Capture the cell that displays the provided text and extract its (x, y) central coordinate. 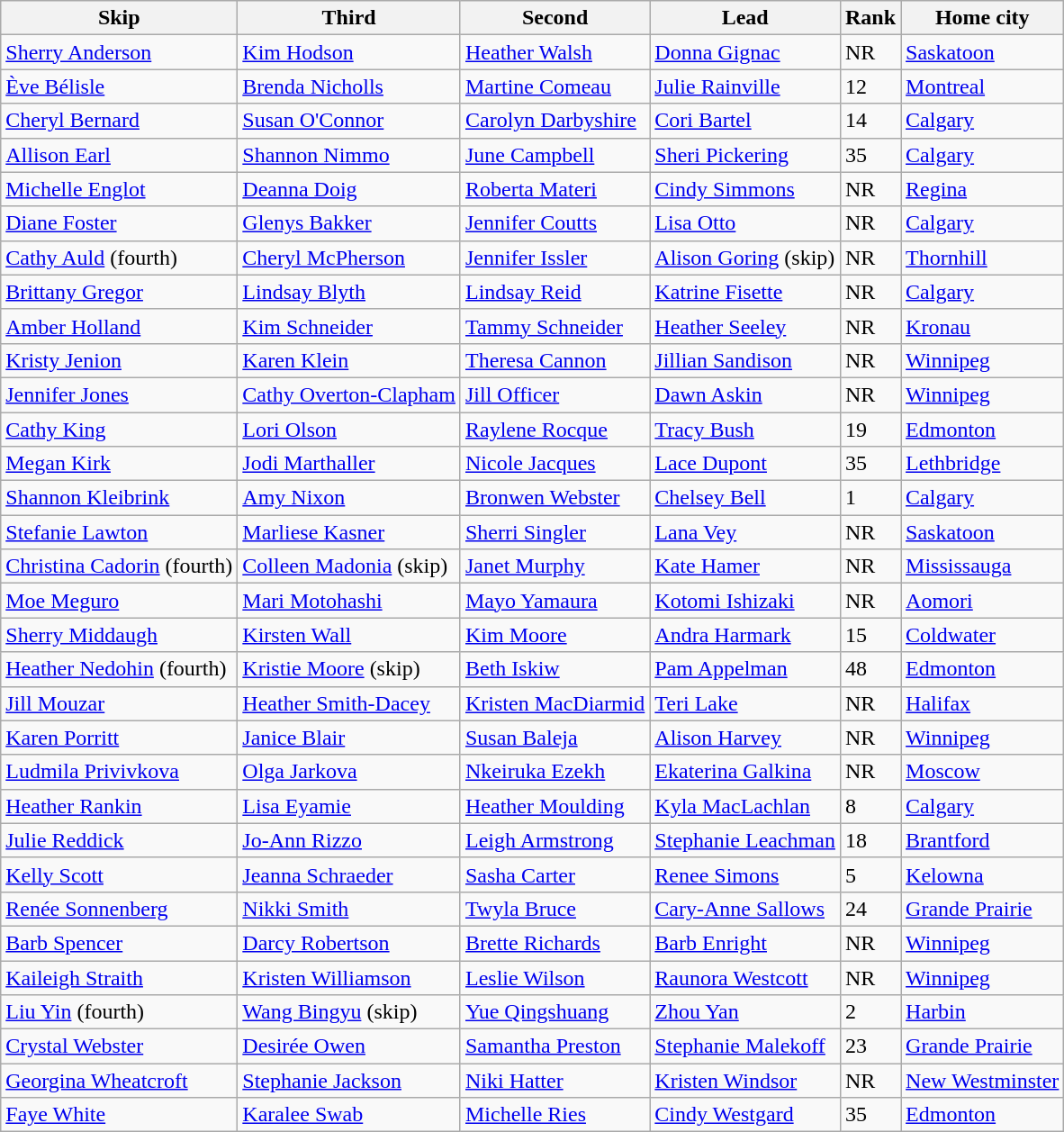
19 (870, 430)
5 (870, 874)
Roberta Materi (555, 189)
Ève Bélisle (119, 86)
Lace Dupont (745, 464)
Aomori (983, 601)
Jeanna Schraeder (349, 874)
Lindsay Blyth (349, 292)
Cindy Westgard (745, 1115)
Dawn Askin (745, 394)
Megan Kirk (119, 464)
Jillian Sandison (745, 360)
Brette Richards (555, 943)
Donna Gignac (745, 52)
Kelowna (983, 874)
Home city (983, 18)
Kristen Williamson (349, 977)
Lisa Otto (745, 223)
Kim Moore (555, 635)
Kristen MacDiarmid (555, 703)
Nikki Smith (349, 909)
Cathy King (119, 430)
Jennifer Jones (119, 394)
Susan O'Connor (349, 121)
23 (870, 1046)
Katrine Fisette (745, 292)
Alison Goring (skip) (745, 258)
Leigh Armstrong (555, 840)
Michelle Englot (119, 189)
Georgina Wheatcroft (119, 1081)
Coldwater (983, 635)
Kirsten Wall (349, 635)
24 (870, 909)
Raunora Westcott (745, 977)
Niki Hatter (555, 1081)
Martine Comeau (555, 86)
Lindsay Reid (555, 292)
Deanna Doig (349, 189)
Lisa Eyamie (349, 806)
Thornhill (983, 258)
Barb Spencer (119, 943)
Ludmila Privivkova (119, 772)
Zhou Yan (745, 1012)
Kim Hodson (349, 52)
Darcy Robertson (349, 943)
Julie Reddick (119, 840)
Heather Moulding (555, 806)
Lead (745, 18)
Rank (870, 18)
Shannon Kleibrink (119, 498)
Christina Cadorin (fourth) (119, 566)
Mari Motohashi (349, 601)
Brittany Gregor (119, 292)
Marliese Kasner (349, 532)
Shannon Nimmo (349, 155)
18 (870, 840)
Andra Harmark (745, 635)
Liu Yin (fourth) (119, 1012)
June Campbell (555, 155)
Kristen Windsor (745, 1081)
Kelly Scott (119, 874)
Ekaterina Galkina (745, 772)
Renee Simons (745, 874)
Heather Walsh (555, 52)
Stephanie Malekoff (745, 1046)
48 (870, 669)
Cheryl Bernard (119, 121)
Michelle Ries (555, 1115)
Jennifer Issler (555, 258)
Heather Smith-Dacey (349, 703)
Alison Harvey (745, 738)
Jodi Marthaller (349, 464)
Karen Porritt (119, 738)
Glenys Bakker (349, 223)
Raylene Rocque (555, 430)
Amber Holland (119, 326)
Sherri Singler (555, 532)
Brantford (983, 840)
Chelsey Bell (745, 498)
Wang Bingyu (skip) (349, 1012)
Heather Rankin (119, 806)
Third (349, 18)
Mississauga (983, 566)
Mayo Yamaura (555, 601)
Tammy Schneider (555, 326)
8 (870, 806)
Olga Jarkova (349, 772)
Nicole Jacques (555, 464)
Twyla Bruce (555, 909)
Jennifer Coutts (555, 223)
Kristy Jenion (119, 360)
Beth Iskiw (555, 669)
2 (870, 1012)
Jo-Ann Rizzo (349, 840)
Crystal Webster (119, 1046)
Halifax (983, 703)
Skip (119, 18)
Karen Klein (349, 360)
Harbin (983, 1012)
Renée Sonnenberg (119, 909)
Samantha Preston (555, 1046)
Sasha Carter (555, 874)
1 (870, 498)
Tracy Bush (745, 430)
Lana Vey (745, 532)
Brenda Nicholls (349, 86)
Montreal (983, 86)
Sheri Pickering (745, 155)
Kaileigh Straith (119, 977)
Desirée Owen (349, 1046)
Lethbridge (983, 464)
12 (870, 86)
Cathy Auld (fourth) (119, 258)
Sherry Anderson (119, 52)
Nkeiruka Ezekh (555, 772)
Kyla MacLachlan (745, 806)
Cary-Anne Sallows (745, 909)
Moscow (983, 772)
Colleen Madonia (skip) (349, 566)
Kate Hamer (745, 566)
Barb Enright (745, 943)
Amy Nixon (349, 498)
Bronwen Webster (555, 498)
Stephanie Jackson (349, 1081)
Faye White (119, 1115)
Sherry Middaugh (119, 635)
Heather Nedohin (fourth) (119, 669)
Janet Murphy (555, 566)
Second (555, 18)
Cindy Simmons (745, 189)
Kotomi Ishizaki (745, 601)
Stefanie Lawton (119, 532)
Moe Meguro (119, 601)
Julie Rainville (745, 86)
15 (870, 635)
Jill Mouzar (119, 703)
Kim Schneider (349, 326)
Yue Qingshuang (555, 1012)
14 (870, 121)
Carolyn Darbyshire (555, 121)
Jill Officer (555, 394)
Janice Blair (349, 738)
Kronau (983, 326)
Allison Earl (119, 155)
Susan Baleja (555, 738)
Teri Lake (745, 703)
Lori Olson (349, 430)
Cheryl McPherson (349, 258)
Karalee Swab (349, 1115)
New Westminster (983, 1081)
Cathy Overton-Clapham (349, 394)
Cori Bartel (745, 121)
Kristie Moore (skip) (349, 669)
Diane Foster (119, 223)
Theresa Cannon (555, 360)
Regina (983, 189)
Leslie Wilson (555, 977)
Pam Appelman (745, 669)
Heather Seeley (745, 326)
Stephanie Leachman (745, 840)
